Capture the cell that displays the provided text and extract its (X, Y) central coordinate. 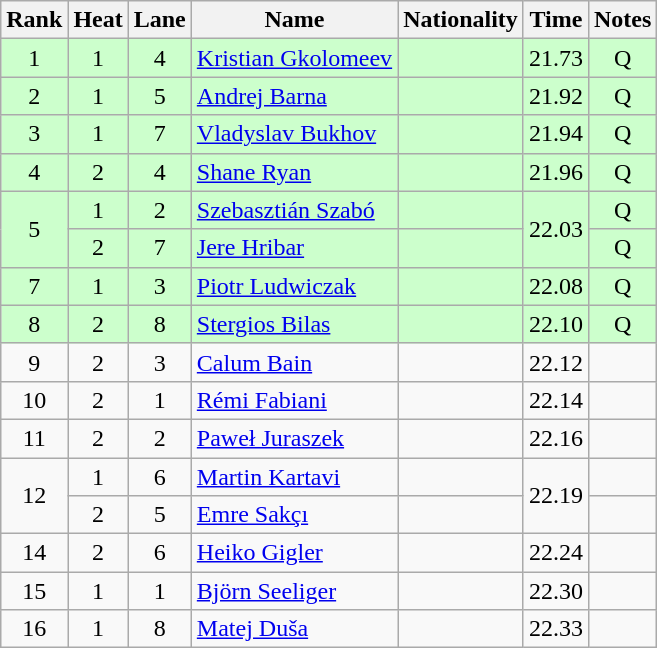
21.92 (556, 96)
22.30 (556, 591)
9 (34, 362)
Stergios Bilas (294, 324)
Rémi Fabiani (294, 400)
22.03 (556, 229)
Emre Sakçı (294, 515)
21.94 (556, 134)
Lane (160, 20)
22.08 (556, 286)
Björn Seeliger (294, 591)
22.14 (556, 400)
21.73 (556, 58)
22.12 (556, 362)
14 (34, 553)
16 (34, 629)
Vladyslav Bukhov (294, 134)
Szebasztián Szabó (294, 210)
Time (556, 20)
21.96 (556, 172)
Name (294, 20)
22.16 (556, 438)
Shane Ryan (294, 172)
Heat (98, 20)
Jere Hribar (294, 248)
12 (34, 496)
Heiko Gigler (294, 553)
15 (34, 591)
Notes (622, 20)
22.33 (556, 629)
Paweł Juraszek (294, 438)
Calum Bain (294, 362)
11 (34, 438)
22.19 (556, 496)
22.24 (556, 553)
Piotr Ludwiczak (294, 286)
Andrej Barna (294, 96)
Kristian Gkolomeev (294, 58)
Matej Duša (294, 629)
Rank (34, 20)
Martin Kartavi (294, 477)
10 (34, 400)
22.10 (556, 324)
Nationality (461, 20)
